Return [X, Y] of the center of cell containing provided text 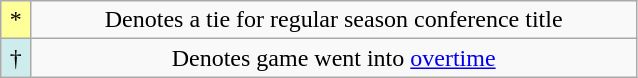
† [16, 58]
* [16, 20]
Denotes a tie for regular season conference title [334, 20]
Denotes game went into overtime [334, 58]
